Capture the cell that displays the provided text and extract its [X, Y] central coordinate. 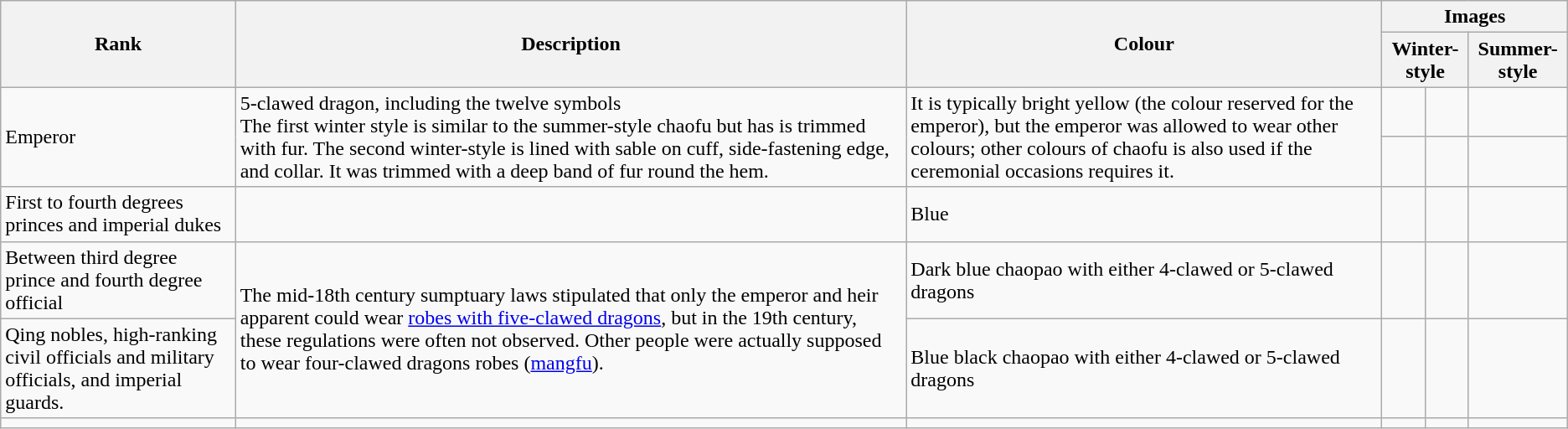
Description [571, 44]
Dark blue chaopao with either 4-clawed or 5-clawed dragons [1144, 280]
Images [1474, 17]
Winter-style [1426, 60]
Summer-style [1518, 60]
First to fourth degrees princes and imperial dukes [118, 214]
Between third degree prince and fourth degree official [118, 280]
Blue black chaopao with either 4-clawed or 5-clawed dragons [1144, 369]
Qing nobles, high-ranking civil officials and military officials, and imperial guards. [118, 369]
Colour [1144, 44]
Emperor [118, 137]
Blue [1144, 214]
Rank [118, 44]
